Determine the (x, y) coordinate at the center of the cell enclosing the given text.  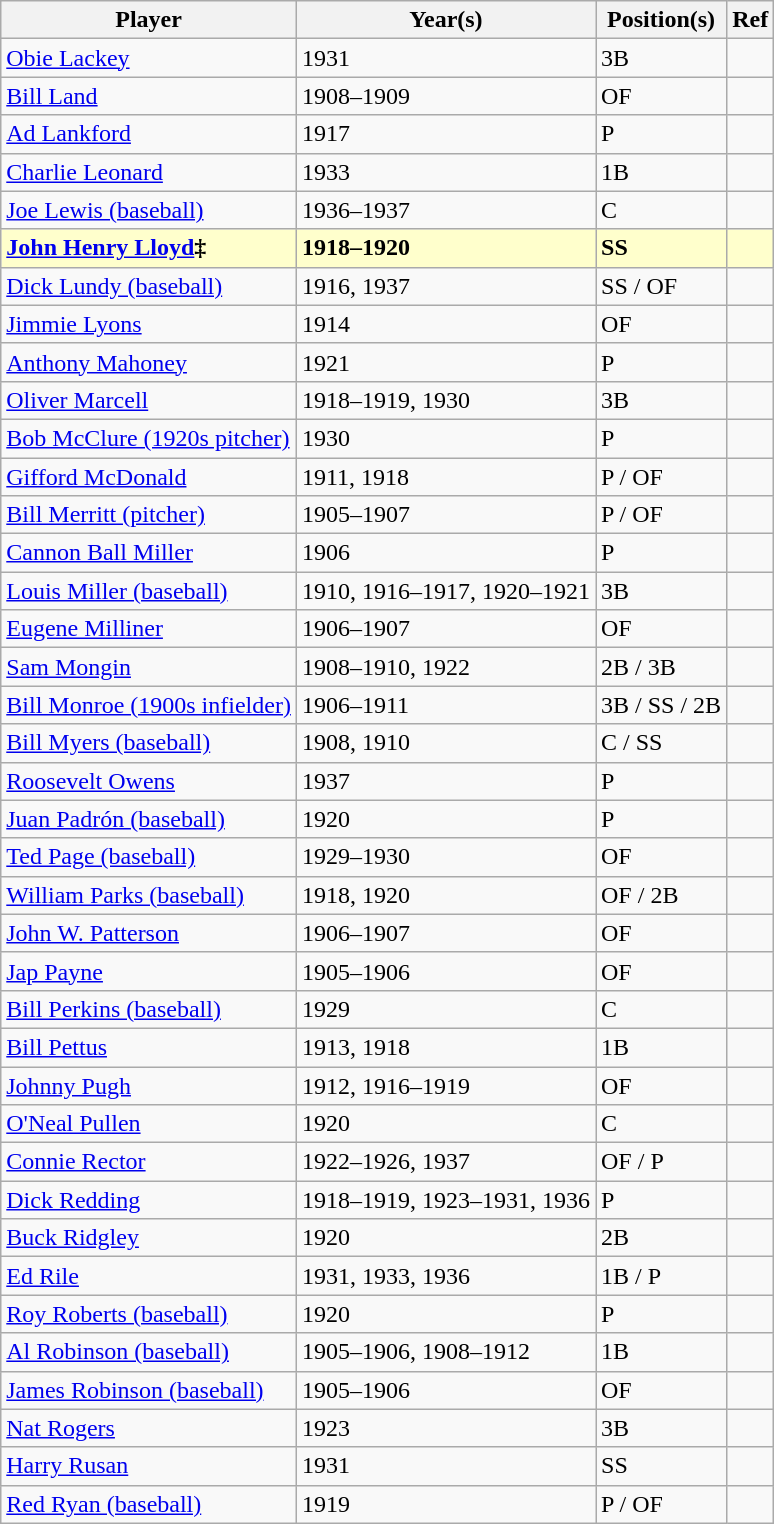
1908, 1910 (446, 743)
Ed Rile (149, 1276)
1916, 1937 (446, 286)
William Parks (baseball) (149, 895)
Connie Rector (149, 1162)
Position(s) (662, 20)
1918, 1920 (446, 895)
Roy Roberts (baseball) (149, 1314)
Buck Ridgley (149, 1238)
1B / P (662, 1276)
Harry Rusan (149, 1466)
1908–1909 (446, 96)
C / SS (662, 743)
1936–1937 (446, 210)
Player (149, 20)
Bill Land (149, 96)
Ref (750, 20)
1918–1919, 1930 (446, 400)
1905–1906, 1908–1912 (446, 1352)
Jap Payne (149, 971)
Juan Padrón (baseball) (149, 819)
Year(s) (446, 20)
OF / P (662, 1162)
Joe Lewis (baseball) (149, 210)
1929 (446, 1009)
2B (662, 1238)
1919 (446, 1504)
1917 (446, 134)
Eugene Milliner (149, 629)
1912, 1916–1919 (446, 1085)
Bill Myers (baseball) (149, 743)
1905–1907 (446, 515)
Dick Redding (149, 1200)
John Henry Lloyd‡ (149, 248)
1906 (446, 553)
Bill Perkins (baseball) (149, 1009)
Ad Lankford (149, 134)
1906–1911 (446, 705)
Obie Lackey (149, 58)
Oliver Marcell (149, 400)
SS / OF (662, 286)
O'Neal Pullen (149, 1124)
2B / 3B (662, 667)
Roosevelt Owens (149, 781)
1918–1919, 1923–1931, 1936 (446, 1200)
John W. Patterson (149, 933)
1918–1920 (446, 248)
Louis Miller (baseball) (149, 591)
Charlie Leonard (149, 172)
Cannon Ball Miller (149, 553)
Anthony Mahoney (149, 362)
Dick Lundy (baseball) (149, 286)
Sam Mongin (149, 667)
James Robinson (baseball) (149, 1390)
1914 (446, 324)
Gifford McDonald (149, 477)
1923 (446, 1428)
1908–1910, 1922 (446, 667)
Ted Page (baseball) (149, 857)
OF / 2B (662, 895)
Bill Pettus (149, 1047)
1910, 1916–1917, 1920–1921 (446, 591)
Johnny Pugh (149, 1085)
1931, 1933, 1936 (446, 1276)
Bob McClure (1920s pitcher) (149, 438)
3B / SS / 2B (662, 705)
Jimmie Lyons (149, 324)
1922–1926, 1937 (446, 1162)
1937 (446, 781)
1913, 1918 (446, 1047)
Bill Monroe (1900s infielder) (149, 705)
Bill Merritt (pitcher) (149, 515)
Red Ryan (baseball) (149, 1504)
1911, 1918 (446, 477)
Nat Rogers (149, 1428)
Al Robinson (baseball) (149, 1352)
1933 (446, 172)
1921 (446, 362)
1929–1930 (446, 857)
1930 (446, 438)
